Return the [x, y] coordinate for the center point of the cell that contains the specified text.  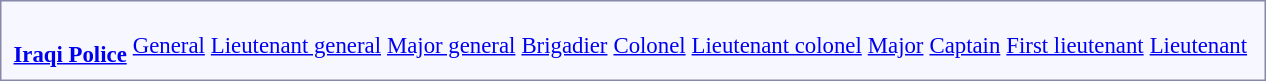
Lieutenant [1198, 44]
Major general [452, 44]
Colonel [650, 44]
Lieutenant colonel [776, 44]
First lieutenant [1075, 44]
Iraqi Police [70, 40]
General [168, 44]
Captain [965, 44]
Lieutenant general [296, 44]
Brigadier [564, 44]
Major [896, 44]
